Extract the [X, Y] coordinate from the center of the cell holding the provided text.  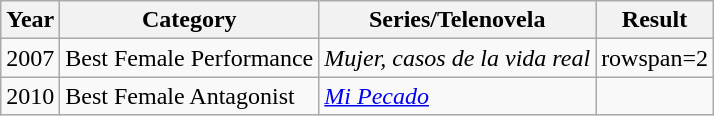
Year [30, 20]
Series/Telenovela [458, 20]
Result [655, 20]
Category [190, 20]
rowspan=2 [655, 58]
2010 [30, 96]
Best Female Antagonist [190, 96]
Mi Pecado [458, 96]
2007 [30, 58]
Best Female Performance [190, 58]
Mujer, casos de la vida real [458, 58]
